Extract the (X, Y) coordinate from the center of the cell holding the provided text.  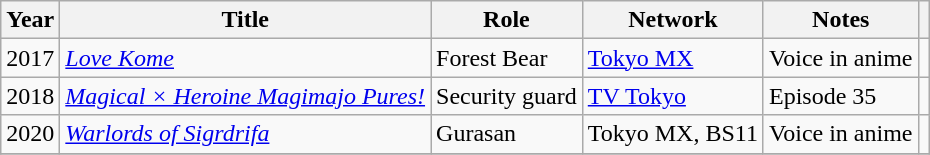
Tokyo MX, BS11 (672, 134)
Magical × Heroine Magimajo Pures! (246, 96)
Role (507, 20)
Tokyo MX (672, 58)
Title (246, 20)
Security guard (507, 96)
2018 (30, 96)
Year (30, 20)
Warlords of Sigrdrifa (246, 134)
2020 (30, 134)
Gurasan (507, 134)
Network (672, 20)
Forest Bear (507, 58)
2017 (30, 58)
Episode 35 (840, 96)
Notes (840, 20)
TV Tokyo (672, 96)
Love Kome (246, 58)
